Locate the cell with the specified text and output its [x, y] center coordinate. 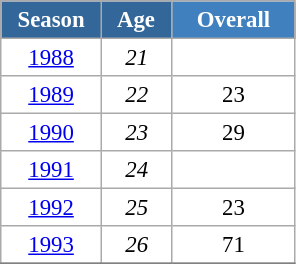
25 [136, 208]
1989 [52, 95]
Overall [234, 20]
22 [136, 95]
1993 [52, 245]
1990 [52, 133]
Age [136, 20]
29 [234, 133]
1991 [52, 170]
24 [136, 170]
Season [52, 20]
21 [136, 58]
1988 [52, 58]
26 [136, 245]
71 [234, 245]
1992 [52, 208]
